Scan for the cell matching the given text and deliver its (X, Y) coordinate at center. 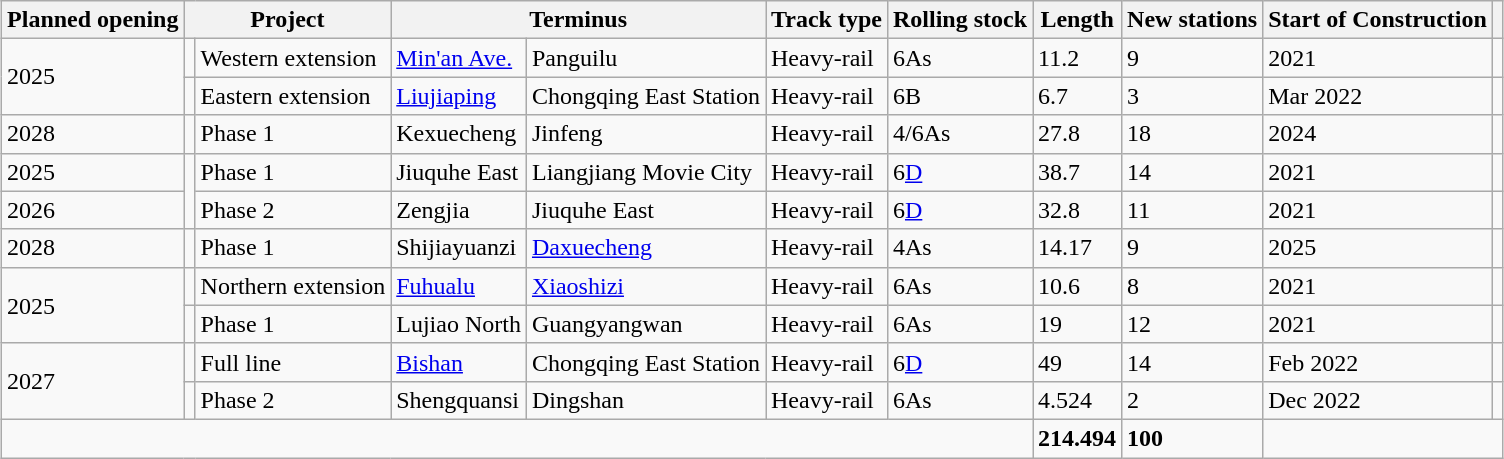
Feb 2022 (1378, 363)
Liujiaping (459, 96)
Guangyangwan (646, 324)
Kexuecheng (459, 134)
Track type (827, 20)
18 (1192, 134)
New stations (1192, 20)
Xiaoshizi (646, 286)
Length (1078, 20)
Jinfeng (646, 134)
Shengquansi (459, 401)
214.494 (1078, 439)
38.7 (1078, 172)
10.6 (1078, 286)
Full line (293, 363)
Min'an Ave. (459, 58)
14.17 (1078, 248)
6B (960, 96)
32.8 (1078, 210)
11.2 (1078, 58)
2026 (93, 210)
Rolling stock (960, 20)
49 (1078, 363)
Western extension (293, 58)
Fuhualu (459, 286)
Shijiayuanzi (459, 248)
2 (1192, 401)
Planned opening (93, 20)
4/6As (960, 134)
2027 (93, 382)
Dec 2022 (1378, 401)
Zengjia (459, 210)
8 (1192, 286)
2024 (1378, 134)
Daxuecheng (646, 248)
11 (1192, 210)
Dingshan (646, 401)
Eastern extension (293, 96)
Mar 2022 (1378, 96)
27.8 (1078, 134)
Start of Construction (1378, 20)
6.7 (1078, 96)
19 (1078, 324)
Panguilu (646, 58)
Northern extension (293, 286)
100 (1192, 439)
3 (1192, 96)
Liangjiang Movie City (646, 172)
Terminus (578, 20)
4.524 (1078, 401)
12 (1192, 324)
Project (288, 20)
Bishan (459, 363)
4As (960, 248)
Lujiao North (459, 324)
